Locate the cell with the specified text and output its (x, y) center coordinate. 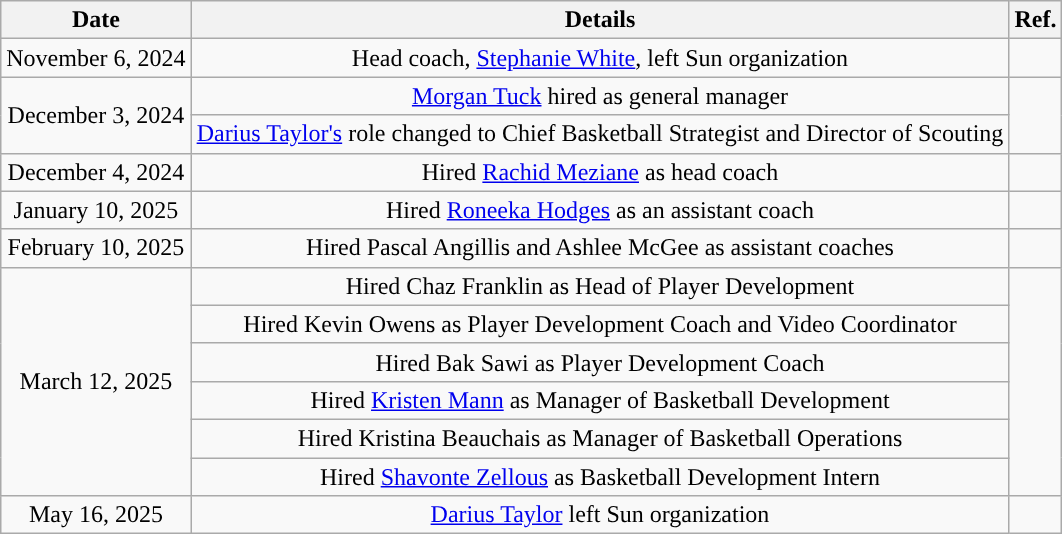
Date (96, 20)
May 16, 2025 (96, 515)
Hired Chaz Franklin as Head of Player Development (600, 286)
November 6, 2024 (96, 58)
Hired Kristina Beauchais as Manager of Basketball Operations (600, 438)
Hired Kristen Mann as Manager of Basketball Development (600, 400)
Darius Taylor's role changed to Chief Basketball Strategist and Director of Scouting (600, 134)
Hired Rachid Meziane as head coach (600, 172)
Morgan Tuck hired as general manager (600, 96)
December 4, 2024 (96, 172)
Hired Shavonte Zellous as Basketball Development Intern (600, 477)
March 12, 2025 (96, 381)
Hired Bak Sawi as Player Development Coach (600, 362)
Head coach, Stephanie White, left Sun organization (600, 58)
February 10, 2025 (96, 248)
Hired Roneeka Hodges as an assistant coach (600, 210)
December 3, 2024 (96, 115)
January 10, 2025 (96, 210)
Details (600, 20)
Ref. (1036, 20)
Darius Taylor left Sun organization (600, 515)
Hired Pascal Angillis and Ashlee McGee as assistant coaches (600, 248)
Hired Kevin Owens as Player Development Coach and Video Coordinator (600, 324)
